Return [X, Y] of the center of cell containing provided text 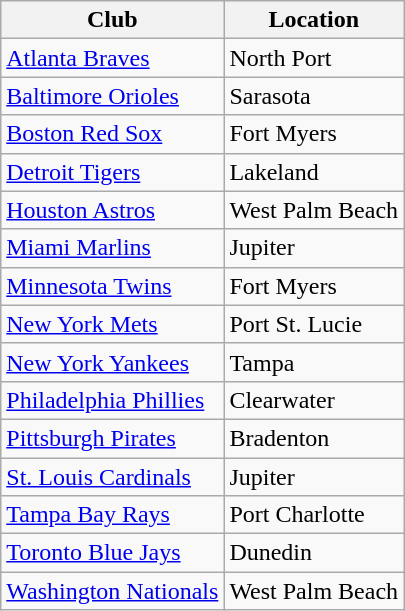
Lakeland [314, 172]
Boston Red Sox [112, 134]
Philadelphia Phillies [112, 400]
Bradenton [314, 438]
Houston Astros [112, 210]
Pittsburgh Pirates [112, 438]
New York Yankees [112, 362]
Sarasota [314, 96]
North Port [314, 58]
Miami Marlins [112, 248]
Detroit Tigers [112, 172]
Minnesota Twins [112, 286]
Clearwater [314, 400]
Dunedin [314, 553]
Toronto Blue Jays [112, 553]
Port Charlotte [314, 515]
Atlanta Braves [112, 58]
Tampa Bay Rays [112, 515]
New York Mets [112, 324]
Washington Nationals [112, 591]
Club [112, 20]
Location [314, 20]
Baltimore Orioles [112, 96]
Port St. Lucie [314, 324]
St. Louis Cardinals [112, 477]
Tampa [314, 362]
